Determine the (X, Y) coordinate at the center of the cell enclosing the given text.  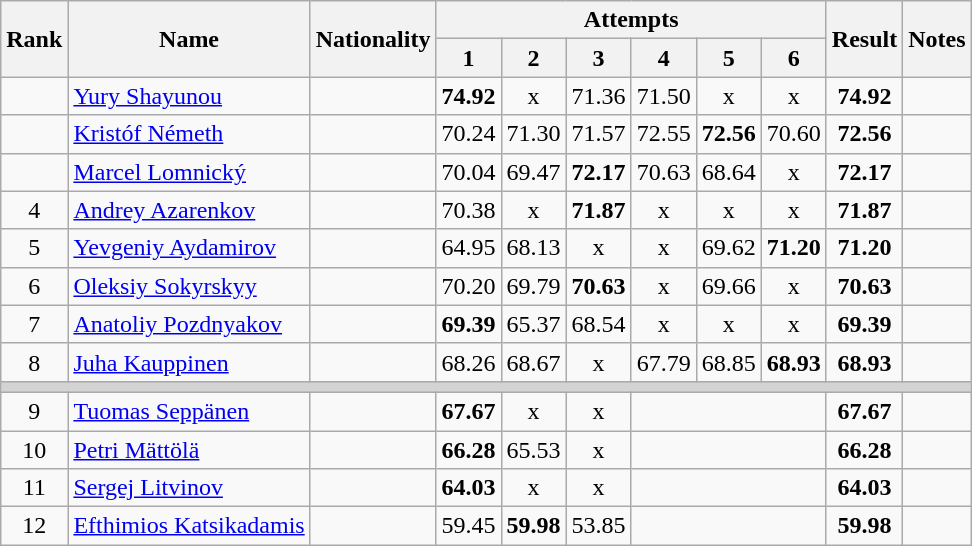
Sergej Litvinov (189, 488)
10 (34, 449)
64.95 (468, 248)
70.04 (468, 172)
70.24 (468, 134)
7 (34, 324)
Tuomas Seppänen (189, 411)
59.45 (468, 526)
3 (598, 58)
Marcel Lomnický (189, 172)
65.53 (534, 449)
68.67 (534, 362)
Efthimios Katsikadamis (189, 526)
70.20 (468, 286)
71.57 (598, 134)
71.50 (664, 96)
Name (189, 39)
69.79 (534, 286)
Nationality (373, 39)
Result (864, 39)
Petri Mättölä (189, 449)
71.36 (598, 96)
71.30 (534, 134)
Rank (34, 39)
68.64 (728, 172)
1 (468, 58)
Juha Kauppinen (189, 362)
69.47 (534, 172)
68.54 (598, 324)
70.60 (794, 134)
Yevgeniy Aydamirov (189, 248)
8 (34, 362)
9 (34, 411)
Attempts (631, 20)
Kristóf Németh (189, 134)
67.79 (664, 362)
68.85 (728, 362)
Yury Shayunou (189, 96)
69.66 (728, 286)
68.13 (534, 248)
65.37 (534, 324)
53.85 (598, 526)
Oleksiy Sokyrskyy (189, 286)
12 (34, 526)
68.26 (468, 362)
69.62 (728, 248)
Anatoliy Pozdnyakov (189, 324)
11 (34, 488)
70.38 (468, 210)
Andrey Azarenkov (189, 210)
72.55 (664, 134)
Notes (937, 39)
2 (534, 58)
